Extract the [x, y] coordinate from the center of the cell holding the provided text.  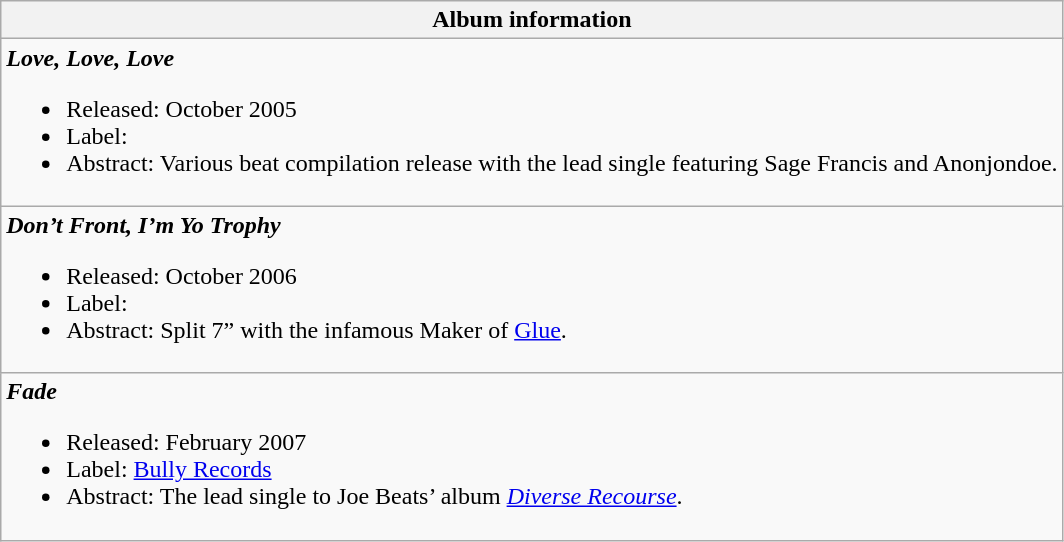
FadeReleased: February 2007Label: Bully RecordsAbstract: The lead single to Joe Beats’ album Diverse Recourse. [532, 456]
Album information [532, 20]
Love, Love, LoveReleased: October 2005Label: Abstract: Various beat compilation release with the lead single featuring Sage Francis and Anonjondoe. [532, 122]
Don’t Front, I’m Yo TrophyReleased: October 2006Label: Abstract: Split 7” with the infamous Maker of Glue. [532, 290]
